Search for the cell housing the specified text and yield its [x, y] center coordinate. 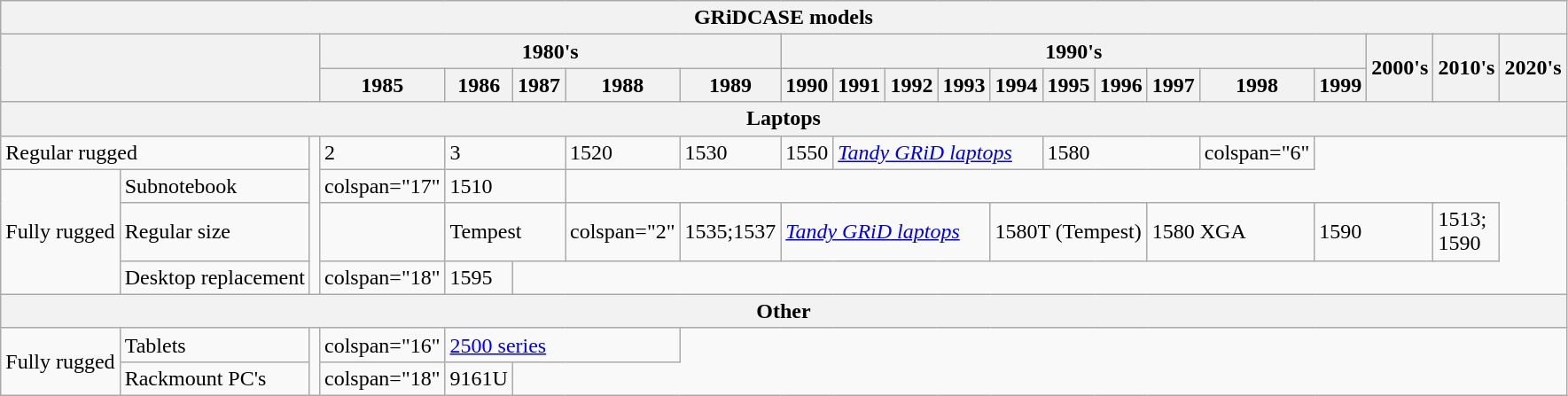
Tablets [215, 345]
2000's [1400, 68]
1986 [479, 85]
Rackmount PC's [215, 378]
Tempest [505, 232]
1995 [1069, 85]
1580T (Tempest) [1069, 232]
1513;1590 [1466, 232]
1991 [860, 85]
Desktop replacement [215, 277]
colspan="16" [383, 345]
Subnotebook [215, 186]
1998 [1257, 85]
colspan="17" [383, 186]
Laptops [784, 119]
1990 [807, 85]
2010's [1466, 68]
colspan="6" [1257, 152]
1990's [1074, 51]
Regular rugged [156, 152]
1997 [1174, 85]
2 [383, 152]
1989 [730, 85]
1999 [1340, 85]
1595 [479, 277]
1510 [505, 186]
1988 [623, 85]
9161U [479, 378]
Regular size [215, 232]
1987 [539, 85]
1992 [911, 85]
1550 [807, 152]
2020's [1533, 68]
Other [784, 311]
1580 [1120, 152]
3 [505, 152]
2500 series [562, 345]
1535;1537 [730, 232]
1994 [1016, 85]
1530 [730, 152]
GRiDCASE models [784, 18]
1980's [550, 51]
1996 [1120, 85]
1985 [383, 85]
1580 XGA [1230, 232]
1993 [964, 85]
1520 [623, 152]
colspan="2" [623, 232]
1590 [1374, 232]
